Output the [x, y] coordinate of the center of the cell containing the given text.  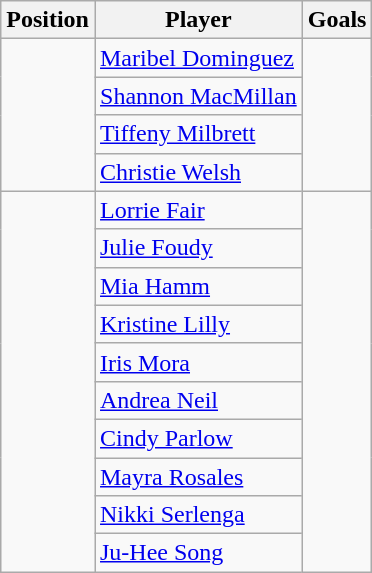
Andrea Neil [198, 400]
Cindy Parlow [198, 438]
Kristine Lilly [198, 324]
Christie Welsh [198, 172]
Player [198, 20]
Mia Hamm [198, 286]
Tiffeny Milbrett [198, 134]
Nikki Serlenga [198, 515]
Julie Foudy [198, 248]
Mayra Rosales [198, 477]
Maribel Dominguez [198, 58]
Position [48, 20]
Lorrie Fair [198, 210]
Shannon MacMillan [198, 96]
Ju-Hee Song [198, 553]
Iris Mora [198, 362]
Goals [337, 20]
